Search for the cell housing the specified text and yield its (X, Y) center coordinate. 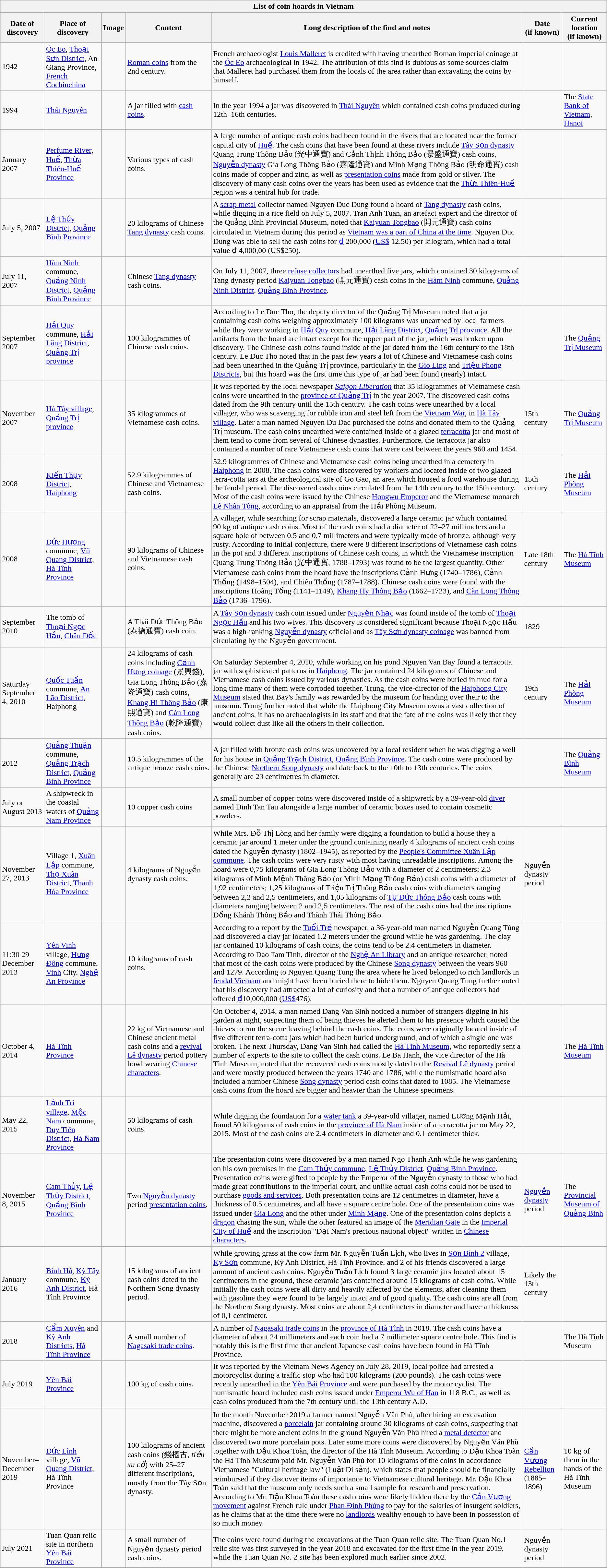
A small number of Nguyễn dynasty period cash coins. (168, 1548)
Roman coins from the 2nd century. (168, 67)
Chinese Tang dynasty cash coins. (168, 281)
10 copper cash coins (168, 807)
October 4, 2014 (22, 1051)
Óc Eo, Thoại Sơn District, An Giang Province, French Cochinchina (73, 67)
1994 (22, 110)
Likely the 13th century (542, 1284)
Long description of the find and notes (367, 28)
Quảng Thuận commune, Quảng Trạch District, Quảng Bình Province (73, 763)
July 5, 2007 (22, 228)
10.5 kilogrammes of the antique bronze cash coins. (168, 763)
2018 (22, 1341)
1829 (542, 627)
July 11, 2007 (22, 281)
Image (113, 28)
Two Nguyễn dynasty period presentation coins. (168, 1200)
Hà Tĩnh Province (73, 1051)
Village 1, Xuân Lập commune, Thọ Xuân District, Thanh Hóa Province (73, 874)
Yên Bái Province (73, 1384)
January 2007 (22, 164)
Lảnh Trì village, Mộc Nam commune, Duy Tiên District, Hà Nam Province (73, 1125)
52.9 kilogrammes of Chinese and Vietnamese cash coins. (168, 484)
Cần Vương Rebellion (1885–1896) (542, 1468)
Hải Quy commune, Hải Lăng District, Quảng Trị province (73, 343)
100 kilogrammes of Chinese cash coins. (168, 343)
November 8, 2015 (22, 1200)
Tuan Quan relic site in northern Yên Bái Province (73, 1548)
May 22, 2015 (22, 1125)
September 2010 (22, 627)
The Quảng Bình Museum (585, 763)
The Provincial Museum of Quảng Bình (585, 1200)
Date of discovery (22, 28)
Bình Hà, Kỳ Tây commune, Kỳ Anh District, Hà Tĩnh Province (73, 1284)
Content (168, 28)
July 2021 (22, 1548)
Place of discovery (73, 28)
10 kilograms of cash coins. (168, 963)
50 kilograms of cash coins. (168, 1125)
November 2007 (22, 418)
July 2019 (22, 1384)
A Thái Đức Thông Bảo (泰德通寶) cash coin. (168, 627)
A jar filled with cash coins. (168, 110)
Kiến Thụy District, Haiphong (73, 484)
The State Bank of Vietnam, Hanoi (585, 110)
Current location(if known) (585, 28)
Cam Thủy, Lệ Thủy District, Quảng Bình Province (73, 1200)
22 kg of Vietnamese and Chinese ancient metal cash coins and a revival Lê dynasty period pottery bowl wearing Chinese characters. (168, 1051)
Date(if known) (542, 28)
The tomb of Thoại Ngọc Hầu, Châu Đốc (73, 627)
Thái Nguyên (73, 110)
100 kilograms of ancient cash coins (錢樞古, tiền xu cổ) with 25–27 different inscriptions, mostly from the Tây Sơn dynasty. (168, 1468)
Cẩm Xuyên and Kỳ Anh Districts, Hà Tĩnh Province (73, 1341)
100 kg of cash coins. (168, 1384)
September 2007 (22, 343)
15 kilograms of ancient cash coins dated to the Northern Song dynasty period. (168, 1284)
A small number of Nagasaki trade coins. (168, 1341)
Various types of cash coins. (168, 164)
Late 18th century (542, 559)
Đức Hương commune, Vũ Quang District, Hà Tĩnh Province (73, 559)
2012 (22, 763)
20 kilograms of Chinese Tang dynasty cash coins. (168, 228)
35 kilogrammes of Vietnamese cash coins. (168, 418)
November–December 2019 (22, 1468)
4 kilograms of Nguyễn dynasty cash coins. (168, 874)
Đức Lĩnh village, Vũ Quang District, Hà Tĩnh Province (73, 1468)
Lệ Thủy District, Quảng Bình Province (73, 228)
19th century (542, 693)
11:30 29 December 2013 (22, 963)
July or August 2013 (22, 807)
November 27, 2013 (22, 874)
Hà Tây village, Quảng Trị province (73, 418)
A shipwreck in the coastal waters of Quảng Nam Province (73, 807)
January 2016 (22, 1284)
Yên Vinh village, Hưng Đông commune, Vinh City, Nghệ An Province (73, 963)
Saturday September 4, 2010 (22, 693)
List of coin hoards in Vietnam (303, 6)
Hàm Ninh commune, Quảng Ninh District, Quảng Bình Province (73, 281)
In the year 1994 a jar was discovered in Thái Nguyên which contained cash coins produced during 12th–16th centuries. (367, 110)
Quốc Tuấn commune, An Lão District, Haiphong (73, 693)
90 kilograms of Chinese and Vietnamese cash coins. (168, 559)
1942 (22, 67)
Perfume River, Huế, Thừa Thiên-Huế Province (73, 164)
10 kg of them in the hands of the Hà Tĩnh Museum (585, 1468)
